Extract the [x, y] coordinate from the center of the cell holding the provided text.  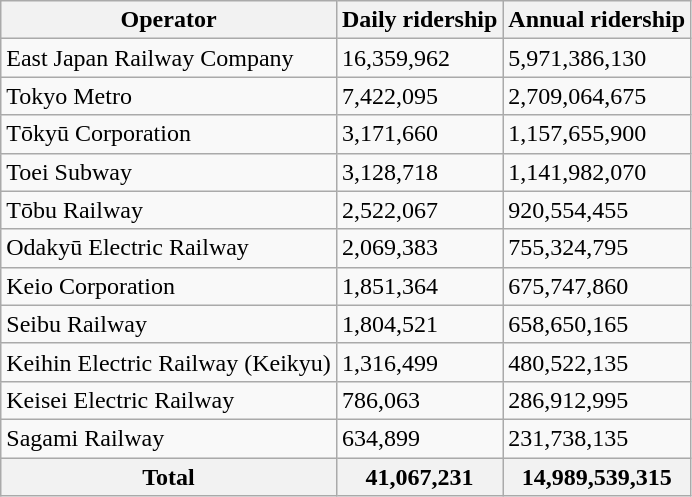
3,171,660 [419, 134]
16,359,962 [419, 58]
East Japan Railway Company [169, 58]
Operator [169, 20]
Odakyū Electric Railway [169, 248]
1,316,499 [419, 362]
675,747,860 [597, 286]
Keihin Electric Railway (Keikyu) [169, 362]
1,851,364 [419, 286]
920,554,455 [597, 210]
755,324,795 [597, 248]
1,141,982,070 [597, 172]
Sagami Railway [169, 438]
1,804,521 [419, 324]
286,912,995 [597, 400]
41,067,231 [419, 477]
Tōkyū Corporation [169, 134]
5,971,386,130 [597, 58]
1,157,655,900 [597, 134]
3,128,718 [419, 172]
Daily ridership [419, 20]
658,650,165 [597, 324]
2,522,067 [419, 210]
Annual ridership [597, 20]
2,069,383 [419, 248]
786,063 [419, 400]
480,522,135 [597, 362]
Tōbu Railway [169, 210]
14,989,539,315 [597, 477]
Total [169, 477]
Keio Corporation [169, 286]
Toei Subway [169, 172]
Keisei Electric Railway [169, 400]
634,899 [419, 438]
2,709,064,675 [597, 96]
Seibu Railway [169, 324]
7,422,095 [419, 96]
Tokyo Metro [169, 96]
231,738,135 [597, 438]
